Capture the cell that displays the provided text and extract its [X, Y] central coordinate. 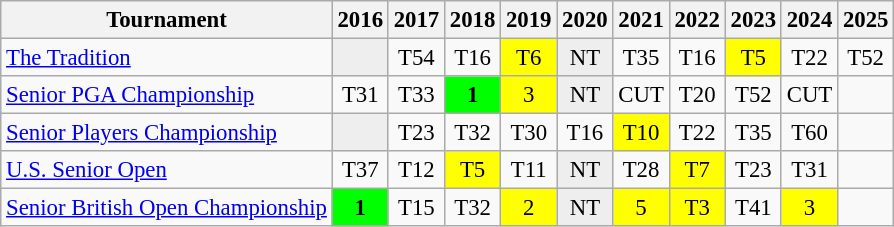
The Tradition [166, 58]
T41 [753, 208]
2016 [360, 20]
2024 [809, 20]
2021 [641, 20]
Senior Players Championship [166, 133]
2017 [416, 20]
2020 [585, 20]
T6 [529, 58]
T28 [641, 170]
Tournament [166, 20]
T37 [360, 170]
2018 [472, 20]
2023 [753, 20]
Senior British Open Championship [166, 208]
T3 [697, 208]
5 [641, 208]
T33 [416, 95]
Senior PGA Championship [166, 95]
2 [529, 208]
2025 [866, 20]
T12 [416, 170]
T54 [416, 58]
T60 [809, 133]
T7 [697, 170]
T10 [641, 133]
T15 [416, 208]
2019 [529, 20]
T20 [697, 95]
T30 [529, 133]
U.S. Senior Open [166, 170]
2022 [697, 20]
T11 [529, 170]
